Search for the cell housing the specified text and yield its (X, Y) center coordinate. 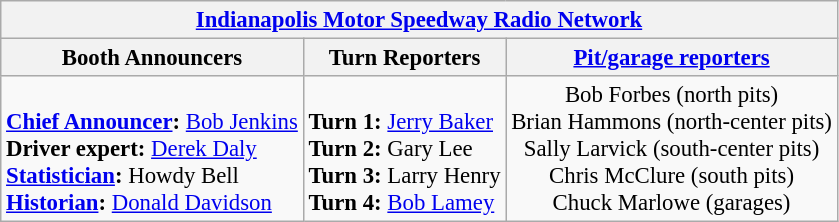
Booth Announcers (152, 58)
Indianapolis Motor Speedway Radio Network (419, 20)
Bob Forbes (north pits)Brian Hammons (north-center pits)Sally Larvick (south-center pits)Chris McClure (south pits)Chuck Marlowe (garages) (672, 149)
Turn 1: Jerry Baker Turn 2: Gary Lee Turn 3: Larry Henry Turn 4: Bob Lamey (404, 149)
Pit/garage reporters (672, 58)
Chief Announcer: Bob Jenkins Driver expert: Derek Daly Statistician: Howdy Bell Historian: Donald Davidson (152, 149)
Turn Reporters (404, 58)
